Return the [X, Y] coordinate for the center point of the cell that contains the specified text.  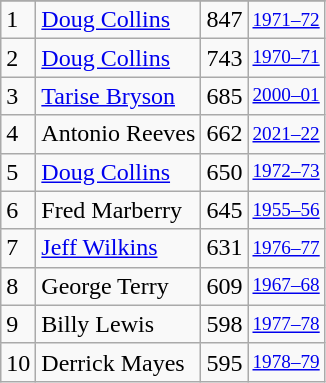
7 [18, 248]
4 [18, 134]
743 [224, 58]
Jeff Wilkins [118, 248]
1955–56 [286, 210]
6 [18, 210]
598 [224, 324]
1970–71 [286, 58]
Antonio Reeves [118, 134]
2000–01 [286, 96]
2021–22 [286, 134]
609 [224, 286]
847 [224, 20]
631 [224, 248]
5 [18, 172]
650 [224, 172]
10 [18, 362]
685 [224, 96]
George Terry [118, 286]
9 [18, 324]
1972–73 [286, 172]
Billy Lewis [118, 324]
1976–77 [286, 248]
3 [18, 96]
645 [224, 210]
1977–78 [286, 324]
8 [18, 286]
662 [224, 134]
1967–68 [286, 286]
1978–79 [286, 362]
1971–72 [286, 20]
Fred Marberry [118, 210]
Tarise Bryson [118, 96]
1 [18, 20]
Derrick Mayes [118, 362]
2 [18, 58]
595 [224, 362]
